From the cell containing the given text, extract its center point as [x, y] coordinate. 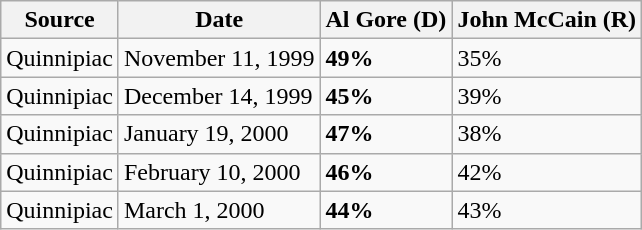
John McCain (R) [547, 20]
38% [547, 134]
February 10, 2000 [218, 172]
December 14, 1999 [218, 96]
45% [386, 96]
49% [386, 58]
November 11, 1999 [218, 58]
47% [386, 134]
46% [386, 172]
Al Gore (D) [386, 20]
January 19, 2000 [218, 134]
35% [547, 58]
42% [547, 172]
44% [386, 210]
43% [547, 210]
Source [60, 20]
39% [547, 96]
March 1, 2000 [218, 210]
Date [218, 20]
